Return the [X, Y] coordinate for the center point of the cell that contains the specified text.  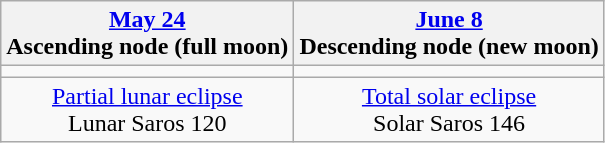
Total solar eclipseSolar Saros 146 [449, 110]
June 8Descending node (new moon) [449, 34]
May 24Ascending node (full moon) [148, 34]
Partial lunar eclipseLunar Saros 120 [148, 110]
